Detect which cell encompasses the target text, then output its (x, y) center coordinate. 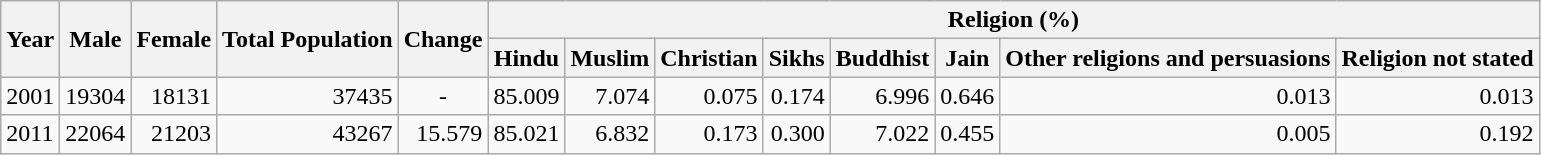
0.646 (968, 96)
18131 (174, 96)
85.021 (526, 134)
Female (174, 39)
6.996 (882, 96)
Christian (709, 58)
0.174 (796, 96)
2001 (30, 96)
Muslim (610, 58)
0.005 (1168, 134)
Year (30, 39)
Religion (%) (1014, 20)
6.832 (610, 134)
0.192 (1438, 134)
37435 (308, 96)
Religion not stated (1438, 58)
0.455 (968, 134)
85.009 (526, 96)
Buddhist (882, 58)
7.074 (610, 96)
Hindu (526, 58)
0.300 (796, 134)
43267 (308, 134)
21203 (174, 134)
15.579 (443, 134)
Change (443, 39)
Total Population (308, 39)
0.173 (709, 134)
0.075 (709, 96)
Sikhs (796, 58)
19304 (96, 96)
Male (96, 39)
2011 (30, 134)
Other religions and persuasions (1168, 58)
Jain (968, 58)
- (443, 96)
22064 (96, 134)
7.022 (882, 134)
